Find where the given text appears and provide that cell's center as (x, y) coordinate. 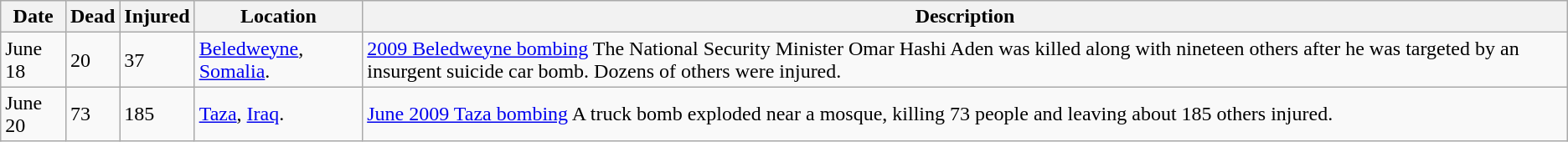
Taza, Iraq. (278, 114)
June 18 (34, 60)
20 (92, 60)
June 20 (34, 114)
185 (157, 114)
Injured (157, 17)
Dead (92, 17)
Description (965, 17)
73 (92, 114)
37 (157, 60)
June 2009 Taza bombing A truck bomb exploded near a mosque, killing 73 people and leaving about 185 others injured. (965, 114)
Beledweyne, Somalia. (278, 60)
Location (278, 17)
Date (34, 17)
